Output the (X, Y) coordinate of the center of the cell containing the given text.  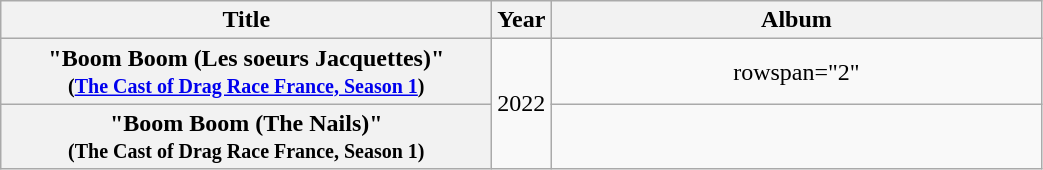
Title (246, 20)
"Boom Boom (Les soeurs Jacquettes)"(The Cast of Drag Race France, Season 1) (246, 72)
2022 (522, 104)
Album (796, 20)
rowspan="2" (796, 72)
Year (522, 20)
"Boom Boom (The Nails)"(The Cast of Drag Race France, Season 1) (246, 136)
